Provide the (X, Y) coordinate of the cell's center where the given text is located.  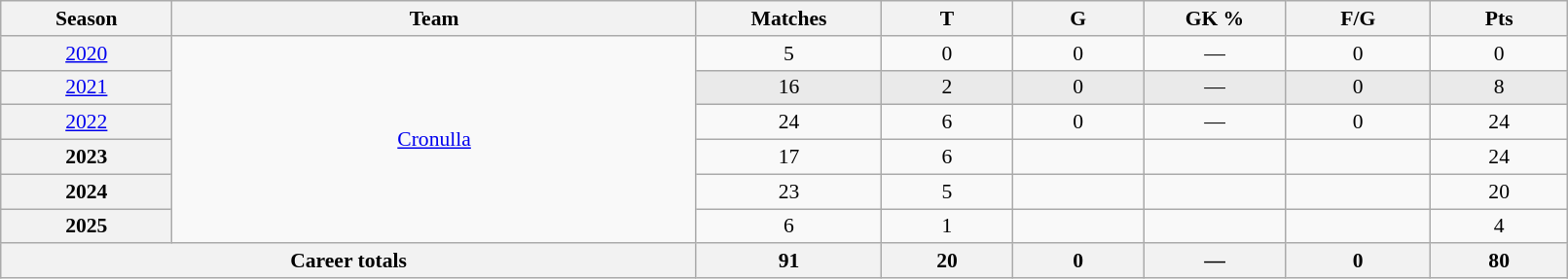
16 (788, 87)
2022 (87, 122)
23 (788, 192)
Matches (788, 18)
GK % (1215, 18)
Season (87, 18)
2 (948, 87)
4 (1499, 227)
2021 (87, 87)
T (948, 18)
2020 (87, 53)
80 (1499, 262)
91 (788, 262)
1 (948, 227)
8 (1499, 87)
G (1078, 18)
Team (434, 18)
Cronulla (434, 140)
Career totals (348, 262)
Pts (1499, 18)
2024 (87, 192)
2023 (87, 157)
2025 (87, 227)
F/G (1358, 18)
17 (788, 157)
